Capture the cell that displays the provided text and extract its [X, Y] central coordinate. 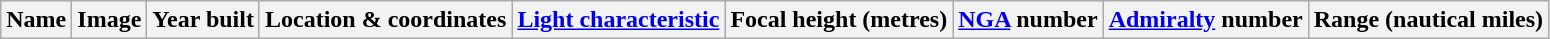
Name [36, 20]
Focal height (metres) [839, 20]
Image [110, 20]
Light characteristic [618, 20]
Range (nautical miles) [1428, 20]
Admiralty number [1206, 20]
Year built [204, 20]
Location & coordinates [385, 20]
NGA number [1028, 20]
